Scan for the cell matching the given text and deliver its [X, Y] coordinate at center. 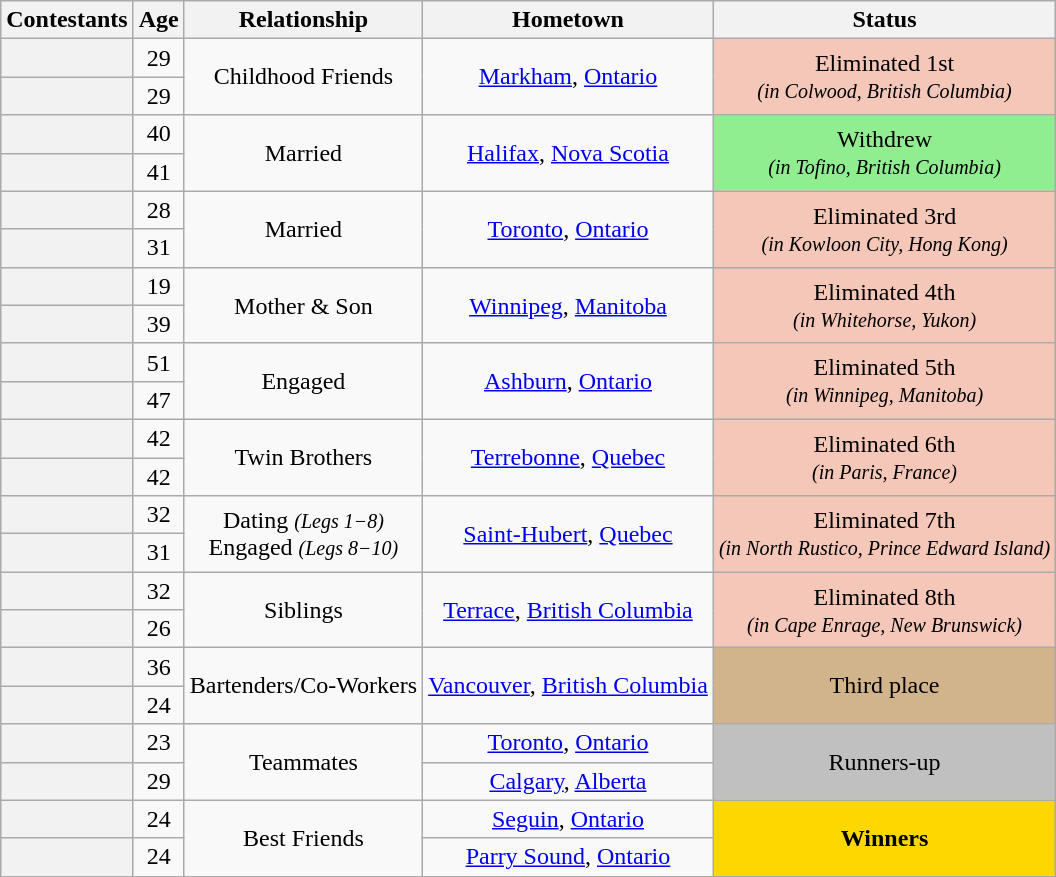
Mother & Son [303, 305]
Seguin, Ontario [568, 819]
Withdrew(in Tofino, British Columbia) [884, 153]
Calgary, Alberta [568, 781]
Contestants [67, 20]
Eliminated 7th(in North Rustico, Prince Edward Island) [884, 534]
Age [158, 20]
Terrebonne, Quebec [568, 457]
19 [158, 286]
Markham, Ontario [568, 77]
23 [158, 743]
40 [158, 134]
36 [158, 667]
Winners [884, 838]
Terrace, British Columbia [568, 610]
Parry Sound, Ontario [568, 857]
Relationship [303, 20]
Saint-Hubert, Quebec [568, 534]
Eliminated 6th(in Paris, France) [884, 457]
39 [158, 324]
Status [884, 20]
Eliminated 4th(in Whitehorse, Yukon) [884, 305]
41 [158, 172]
Eliminated 1st(in Colwood, British Columbia) [884, 77]
Best Friends [303, 838]
Twin Brothers [303, 457]
Siblings [303, 610]
Teammates [303, 762]
Ashburn, Ontario [568, 381]
51 [158, 362]
Childhood Friends [303, 77]
Engaged [303, 381]
26 [158, 629]
Halifax, Nova Scotia [568, 153]
Third place [884, 686]
Runners-up [884, 762]
47 [158, 400]
Eliminated 3rd(in Kowloon City, Hong Kong) [884, 229]
Winnipeg, Manitoba [568, 305]
Dating (Legs 1−8)Engaged (Legs 8−10) [303, 534]
Eliminated 5th(in Winnipeg, Manitoba) [884, 381]
Eliminated 8th(in Cape Enrage, New Brunswick) [884, 610]
Bartenders/Co-Workers [303, 686]
Hometown [568, 20]
Vancouver, British Columbia [568, 686]
28 [158, 210]
